For the text-containing cell, return its midpoint in (X, Y) coordinate format. 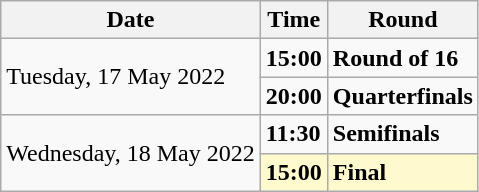
11:30 (294, 134)
Quarterfinals (402, 96)
Round of 16 (402, 58)
Tuesday, 17 May 2022 (131, 77)
Time (294, 20)
Round (402, 20)
Date (131, 20)
20:00 (294, 96)
Final (402, 172)
Wednesday, 18 May 2022 (131, 153)
Semifinals (402, 134)
